Scan for the cell matching the given text and deliver its (x, y) coordinate at center. 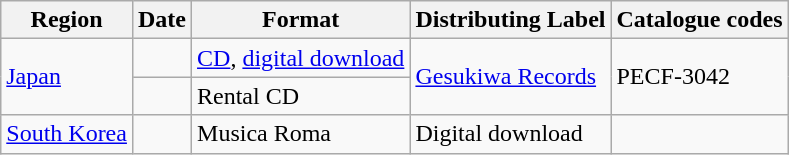
Format (301, 20)
Rental CD (301, 96)
Musica Roma (301, 134)
Gesukiwa Records (510, 77)
Digital download (510, 134)
Region (67, 20)
PECF-3042 (700, 77)
South Korea (67, 134)
Date (162, 20)
Catalogue codes (700, 20)
CD, digital download (301, 58)
Distributing Label (510, 20)
Japan (67, 77)
